From the cell containing the given text, extract its center point as (X, Y) coordinate. 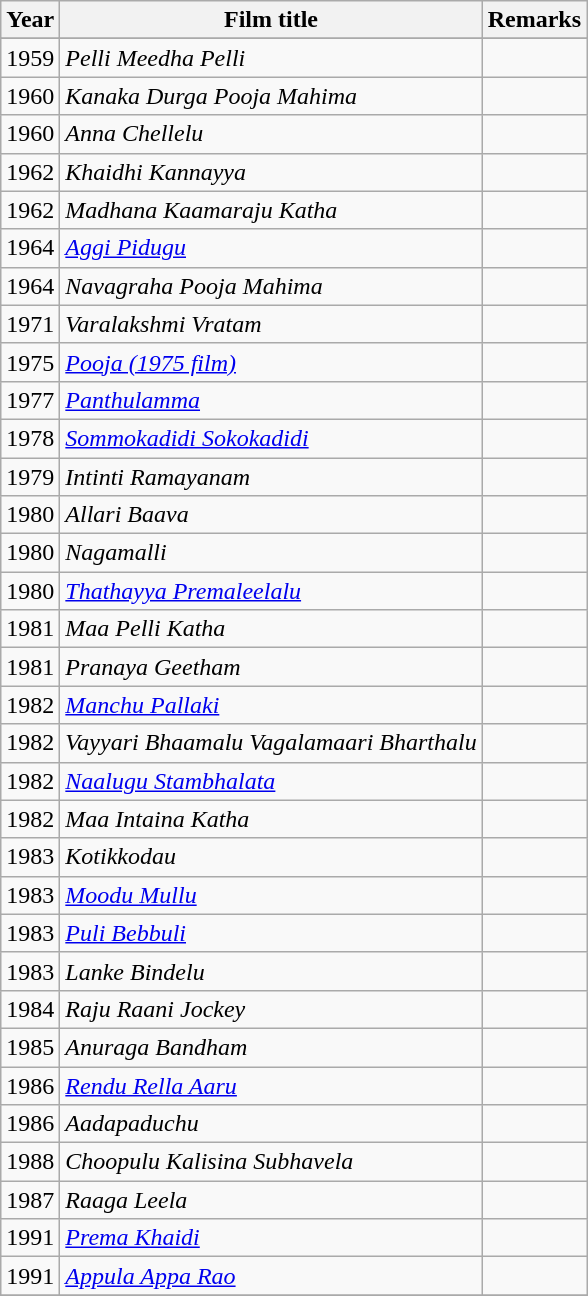
1978 (30, 438)
Raju Raani Jockey (271, 1009)
Aggi Pidugu (271, 248)
Anuraga Bandham (271, 1047)
1975 (30, 362)
Maa Pelli Katha (271, 629)
Prema Khaidi (271, 1238)
Moodu Mullu (271, 895)
Panthulamma (271, 400)
Sommokadidi Sokokadidi (271, 438)
Lanke Bindelu (271, 971)
Remarks (534, 20)
Kotikkodau (271, 857)
Intinti Ramayanam (271, 477)
Pelli Meedha Pelli (271, 58)
Rendu Rella Aaru (271, 1085)
Madhana Kaamaraju Katha (271, 210)
Thathayya Premaleelalu (271, 591)
Pooja (1975 film) (271, 362)
Choopulu Kalisina Subhavela (271, 1162)
1959 (30, 58)
Anna Chellelu (271, 134)
Year (30, 20)
1985 (30, 1047)
Appula Appa Rao (271, 1276)
Maa Intaina Katha (271, 819)
Aadapaduchu (271, 1124)
Kanaka Durga Pooja Mahima (271, 96)
Raaga Leela (271, 1200)
Film title (271, 20)
Pranaya Geetham (271, 667)
Khaidhi Kannayya (271, 172)
Navagraha Pooja Mahima (271, 286)
1988 (30, 1162)
Allari Baava (271, 515)
1979 (30, 477)
Vayyari Bhaamalu Vagalamaari Bharthalu (271, 743)
1977 (30, 400)
1987 (30, 1200)
Nagamalli (271, 553)
Manchu Pallaki (271, 705)
1984 (30, 1009)
Varalakshmi Vratam (271, 324)
Puli Bebbuli (271, 933)
Naalugu Stambhalata (271, 781)
1971 (30, 324)
